Identify which cell holds the provided text, then report its (x, y) central coordinate. 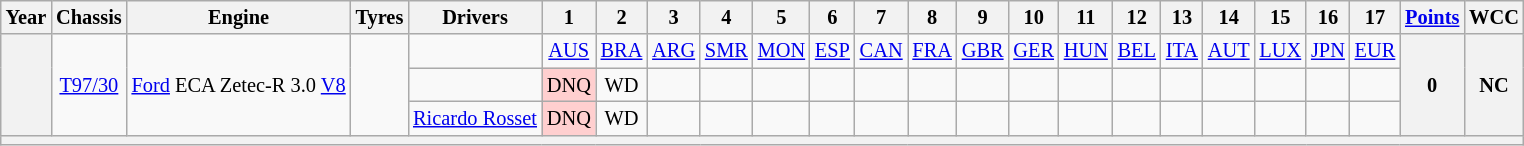
AUT (1229, 51)
Drivers (475, 17)
8 (932, 17)
0 (1432, 84)
14 (1229, 17)
FRA (932, 51)
4 (726, 17)
Year (26, 17)
12 (1137, 17)
SMR (726, 51)
2 (622, 17)
GBR (983, 51)
NC (1494, 84)
MON (782, 51)
BRA (622, 51)
9 (983, 17)
5 (782, 17)
7 (882, 17)
T97/30 (88, 84)
1 (569, 17)
17 (1375, 17)
Ricardo Rosset (475, 118)
ITA (1182, 51)
AUS (569, 51)
13 (1182, 17)
BEL (1137, 51)
HUN (1086, 51)
JPN (1328, 51)
16 (1328, 17)
WCC (1494, 17)
10 (1033, 17)
15 (1280, 17)
ARG (674, 51)
Ford ECA Zetec-R 3.0 V8 (239, 84)
6 (832, 17)
CAN (882, 51)
GER (1033, 51)
Tyres (380, 17)
Engine (239, 17)
Points (1432, 17)
Chassis (88, 17)
ESP (832, 51)
11 (1086, 17)
LUX (1280, 51)
3 (674, 17)
EUR (1375, 51)
